Extract the [x, y] coordinate from the center of the cell holding the provided text.  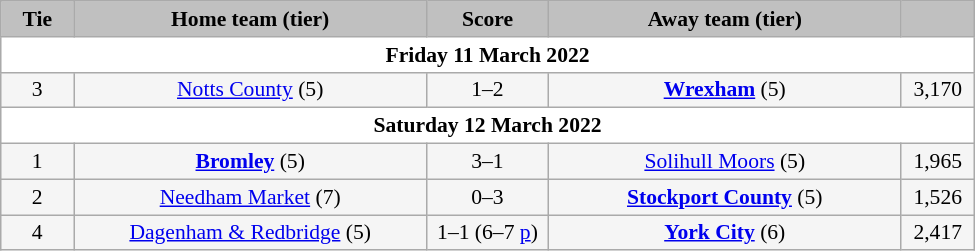
Stockport County (5) [724, 197]
Notts County (5) [250, 90]
Home team (tier) [250, 19]
Away team (tier) [724, 19]
Score [488, 19]
1–2 [488, 90]
Solihull Moors (5) [724, 162]
4 [38, 233]
2 [38, 197]
1,965 [938, 162]
Bromley (5) [250, 162]
Wrexham (5) [724, 90]
1,526 [938, 197]
3,170 [938, 90]
2,417 [938, 233]
1 [38, 162]
3–1 [488, 162]
Friday 11 March 2022 [488, 55]
Saturday 12 March 2022 [488, 126]
Tie [38, 19]
Dagenham & Redbridge (5) [250, 233]
0–3 [488, 197]
York City (6) [724, 233]
1–1 (6–7 p) [488, 233]
Needham Market (7) [250, 197]
3 [38, 90]
